Pinpoint the cell where the given text exists, returning its (X, Y) midpoint coordinate. 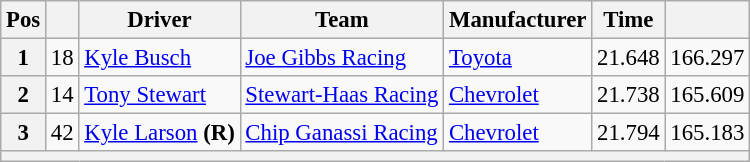
165.609 (708, 95)
Kyle Larson (R) (160, 133)
Time (628, 20)
14 (62, 95)
Team (342, 20)
1 (24, 58)
Driver (160, 20)
Stewart-Haas Racing (342, 95)
Joe Gibbs Racing (342, 58)
Manufacturer (518, 20)
Tony Stewart (160, 95)
Kyle Busch (160, 58)
18 (62, 58)
165.183 (708, 133)
Chip Ganassi Racing (342, 133)
166.297 (708, 58)
21.648 (628, 58)
2 (24, 95)
42 (62, 133)
3 (24, 133)
Toyota (518, 58)
21.794 (628, 133)
Pos (24, 20)
21.738 (628, 95)
